Detect which cell encompasses the target text, then output its (x, y) center coordinate. 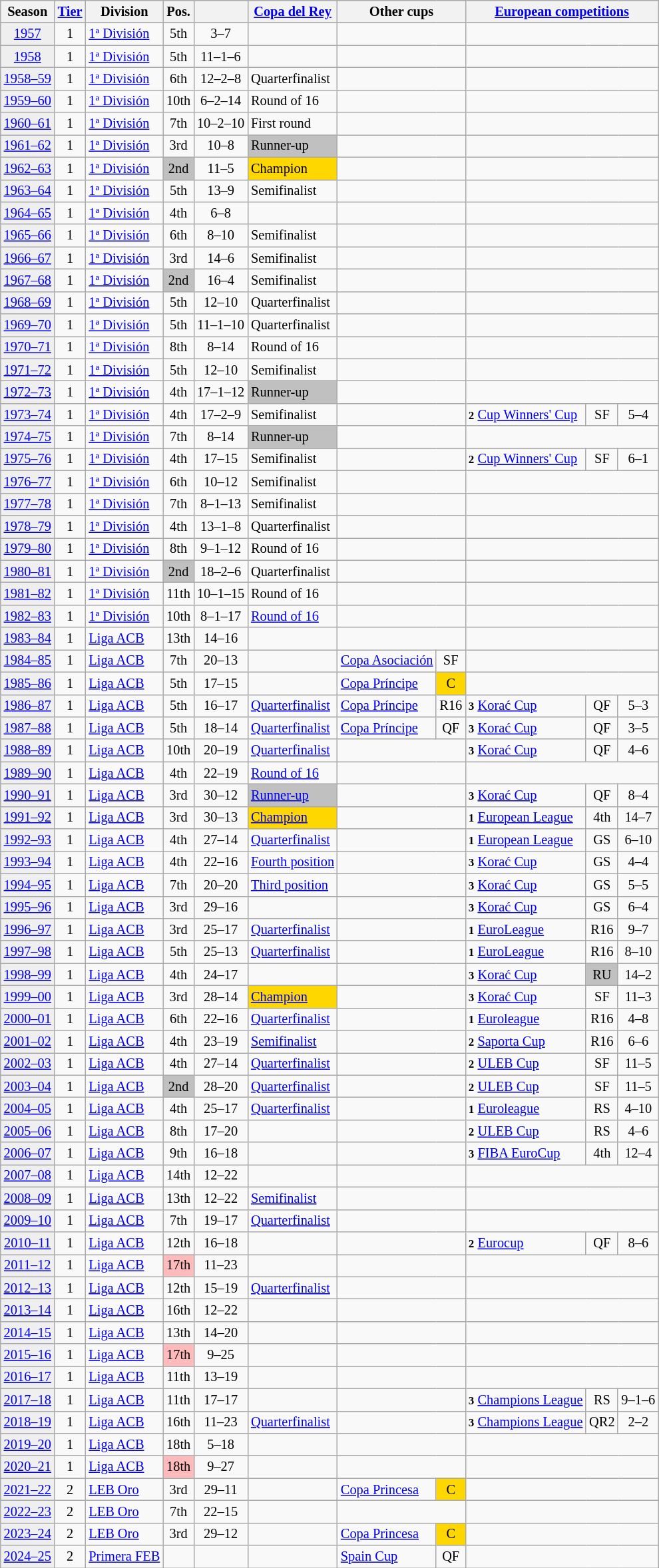
1967–68 (28, 280)
16–17 (221, 706)
Copa del Rey (293, 11)
2006–07 (28, 1154)
1968–69 (28, 303)
1985–86 (28, 683)
1969–70 (28, 325)
1957 (28, 34)
9–25 (221, 1355)
5–3 (638, 706)
1998–99 (28, 975)
30–12 (221, 795)
2003–04 (28, 1086)
Tier (71, 11)
Spain Cup (387, 1557)
9th (178, 1154)
1974–75 (28, 437)
Division (124, 11)
1999–00 (28, 997)
6–6 (638, 1042)
2013–14 (28, 1310)
2–2 (638, 1422)
24–17 (221, 975)
14–20 (221, 1333)
1965–66 (28, 235)
Other cups (401, 11)
Third position (293, 885)
5–5 (638, 885)
2 Eurocup (526, 1243)
23–19 (221, 1042)
2005–06 (28, 1131)
2015–16 (28, 1355)
1963–64 (28, 191)
Pos. (178, 11)
QR2 (602, 1422)
14–2 (638, 975)
13–19 (221, 1377)
25–13 (221, 952)
29–11 (221, 1490)
3 FIBA EuroCup (526, 1154)
9–7 (638, 929)
1976–77 (28, 482)
2007–08 (28, 1176)
1992–93 (28, 840)
10–1–15 (221, 593)
14–16 (221, 639)
Season (28, 11)
1993–94 (28, 862)
2 Saporta Cup (526, 1042)
1973–74 (28, 414)
5–4 (638, 414)
1964–65 (28, 213)
29–16 (221, 907)
14th (178, 1176)
16–4 (221, 280)
1996–97 (28, 929)
Fourth position (293, 862)
1972–73 (28, 392)
9–1–6 (638, 1400)
6–8 (221, 213)
1966–67 (28, 258)
19–17 (221, 1221)
2023–24 (28, 1534)
3–5 (638, 728)
5–18 (221, 1444)
2001–02 (28, 1042)
1958–59 (28, 78)
20–20 (221, 885)
12–2–8 (221, 78)
10–8 (221, 146)
20–19 (221, 750)
8–4 (638, 795)
10–12 (221, 482)
28–14 (221, 997)
1995–96 (28, 907)
1978–79 (28, 526)
11–1–10 (221, 325)
1990–91 (28, 795)
3–7 (221, 34)
2008–09 (28, 1198)
10–2–10 (221, 124)
1962–63 (28, 168)
1977–78 (28, 504)
18–14 (221, 728)
8–6 (638, 1243)
1981–82 (28, 593)
17–2–9 (221, 414)
1984–85 (28, 661)
1971–72 (28, 370)
6–1 (638, 459)
First round (293, 124)
2021–22 (28, 1490)
1960–61 (28, 124)
1997–98 (28, 952)
2004–05 (28, 1109)
13–9 (221, 191)
8–1–13 (221, 504)
2009–10 (28, 1221)
22–15 (221, 1511)
4–10 (638, 1109)
28–20 (221, 1086)
1970–71 (28, 347)
Copa Asociación (387, 661)
17–20 (221, 1131)
14–6 (221, 258)
1988–89 (28, 750)
2010–11 (28, 1243)
2016–17 (28, 1377)
2018–19 (28, 1422)
17–1–12 (221, 392)
Primera FEB (124, 1557)
1959–60 (28, 101)
4–8 (638, 1019)
1989–90 (28, 773)
22–19 (221, 773)
1979–80 (28, 549)
2014–15 (28, 1333)
1975–76 (28, 459)
2012–13 (28, 1288)
2000–01 (28, 1019)
6–2–14 (221, 101)
11–1–6 (221, 57)
6–10 (638, 840)
1983–84 (28, 639)
17–17 (221, 1400)
20–13 (221, 661)
2019–20 (28, 1444)
29–12 (221, 1534)
2022–23 (28, 1511)
1980–81 (28, 571)
2020–21 (28, 1467)
30–13 (221, 818)
2002–03 (28, 1064)
8–1–17 (221, 616)
4–4 (638, 862)
1961–62 (28, 146)
1958 (28, 57)
2024–25 (28, 1557)
6–4 (638, 907)
15–19 (221, 1288)
2011–12 (28, 1265)
18–2–6 (221, 571)
12–4 (638, 1154)
14–7 (638, 818)
1986–87 (28, 706)
9–27 (221, 1467)
1987–88 (28, 728)
1991–92 (28, 818)
11–3 (638, 997)
1994–95 (28, 885)
2017–18 (28, 1400)
RU (602, 975)
1982–83 (28, 616)
9–1–12 (221, 549)
13–1–8 (221, 526)
European competitions (562, 11)
